Find where the given text appears and provide that cell's center as [x, y] coordinate. 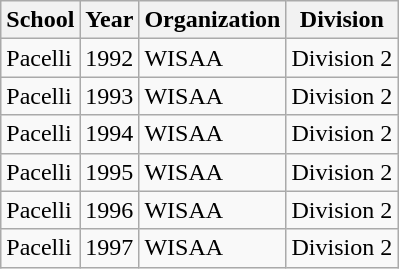
School [40, 20]
1996 [110, 210]
1995 [110, 172]
Year [110, 20]
1994 [110, 134]
1993 [110, 96]
Organization [212, 20]
Division [342, 20]
1992 [110, 58]
1997 [110, 248]
